Determine the (x, y) coordinate at the center of the cell enclosing the given text.  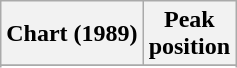
Chart (1989) (72, 34)
Peakposition (189, 34)
